Output the (X, Y) coordinate of the center of the cell containing the given text.  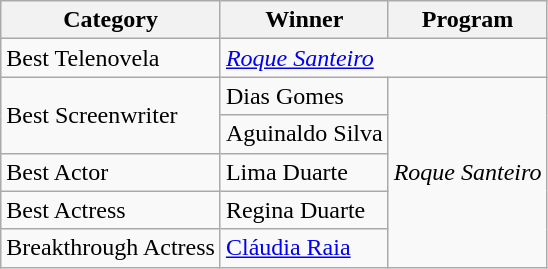
Best Telenovela (111, 58)
Best Actress (111, 210)
Category (111, 20)
Best Screenwriter (111, 115)
Breakthrough Actress (111, 248)
Dias Gomes (304, 96)
Aguinaldo Silva (304, 134)
Best Actor (111, 172)
Lima Duarte (304, 172)
Cláudia Raia (304, 248)
Program (468, 20)
Regina Duarte (304, 210)
Winner (304, 20)
